Search for the cell housing the specified text and yield its (x, y) center coordinate. 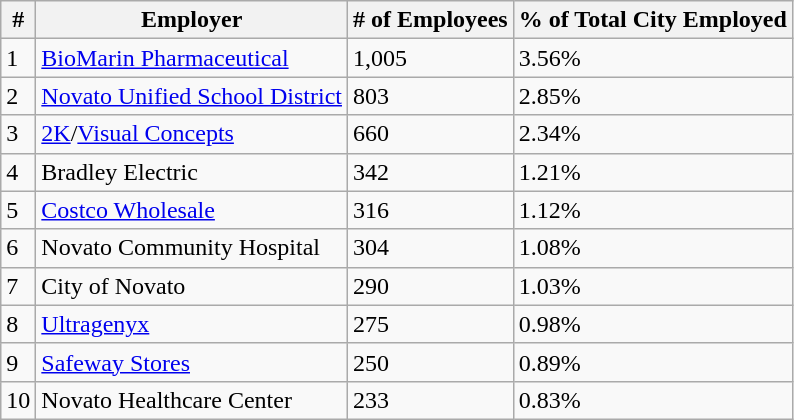
0.89% (652, 362)
250 (431, 362)
# of Employees (431, 20)
7 (18, 286)
1.08% (652, 248)
2K/Visual Concepts (192, 134)
2.85% (652, 96)
660 (431, 134)
8 (18, 324)
2.34% (652, 134)
% of Total City Employed (652, 20)
290 (431, 286)
304 (431, 248)
Employer (192, 20)
803 (431, 96)
Bradley Electric (192, 172)
1.21% (652, 172)
BioMarin Pharmaceutical (192, 58)
3 (18, 134)
# (18, 20)
1.12% (652, 210)
Novato Unified School District (192, 96)
6 (18, 248)
10 (18, 400)
342 (431, 172)
5 (18, 210)
4 (18, 172)
3.56% (652, 58)
275 (431, 324)
Costco Wholesale (192, 210)
2 (18, 96)
Novato Healthcare Center (192, 400)
0.83% (652, 400)
9 (18, 362)
1,005 (431, 58)
316 (431, 210)
Safeway Stores (192, 362)
Ultragenyx (192, 324)
1.03% (652, 286)
Novato Community Hospital (192, 248)
City of Novato (192, 286)
233 (431, 400)
0.98% (652, 324)
1 (18, 58)
